Identify which cell holds the provided text, then report its [x, y] central coordinate. 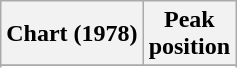
Chart (1978) [72, 34]
Peakposition [189, 34]
